Return the (X, Y) coordinate for the center point of the cell that contains the specified text.  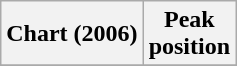
Peakposition (189, 34)
Chart (2006) (72, 34)
